Pinpoint the cell where the given text exists, returning its (X, Y) midpoint coordinate. 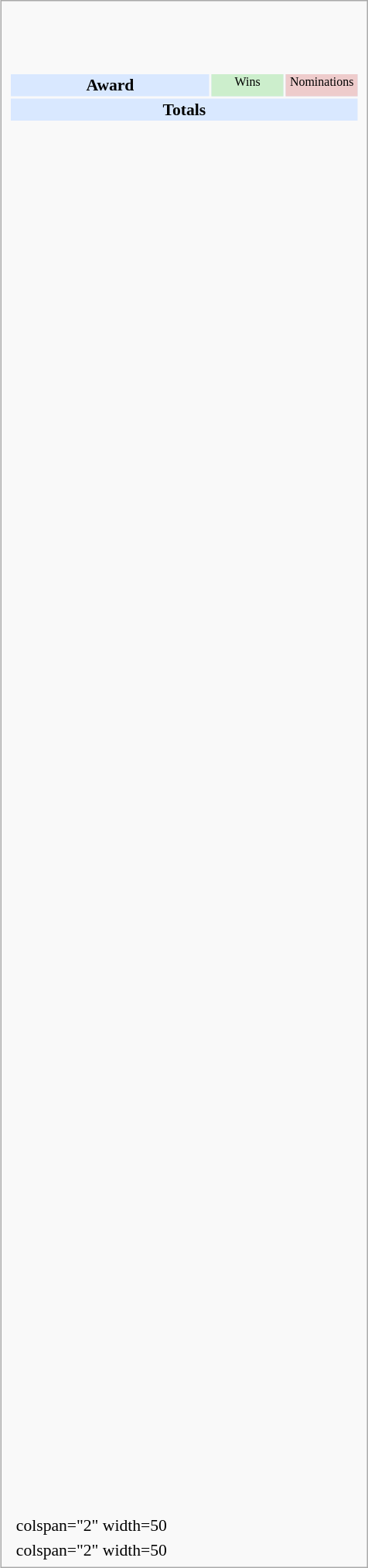
Award Wins Nominations Totals (185, 782)
Wins (247, 85)
Award (110, 85)
Nominations (322, 85)
Totals (184, 109)
